Return (X, Y) of the center of cell containing provided text 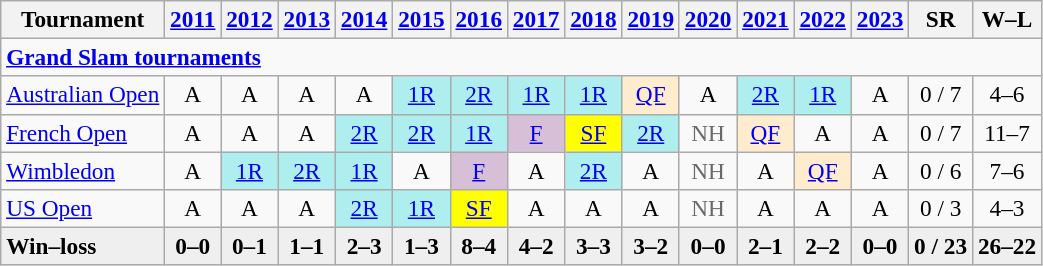
2017 (536, 19)
2011 (193, 19)
2018 (594, 19)
2020 (708, 19)
2022 (822, 19)
2019 (650, 19)
2014 (364, 19)
7–6 (1008, 170)
2–1 (766, 246)
8–4 (478, 246)
1–1 (306, 246)
26–22 (1008, 246)
Win–loss (83, 246)
0 / 23 (941, 246)
US Open (83, 208)
3–2 (650, 246)
0–1 (250, 246)
Australian Open (83, 95)
2023 (880, 19)
3–3 (594, 246)
2013 (306, 19)
0 / 6 (941, 170)
2012 (250, 19)
French Open (83, 133)
4–2 (536, 246)
2–2 (822, 246)
2021 (766, 19)
SR (941, 19)
1–3 (422, 246)
0 / 3 (941, 208)
2016 (478, 19)
W–L (1008, 19)
4–6 (1008, 95)
Tournament (83, 19)
2015 (422, 19)
Grand Slam tournaments (522, 57)
Wimbledon (83, 170)
11–7 (1008, 133)
2–3 (364, 246)
4–3 (1008, 208)
